From the cell containing the given text, extract its center point as [x, y] coordinate. 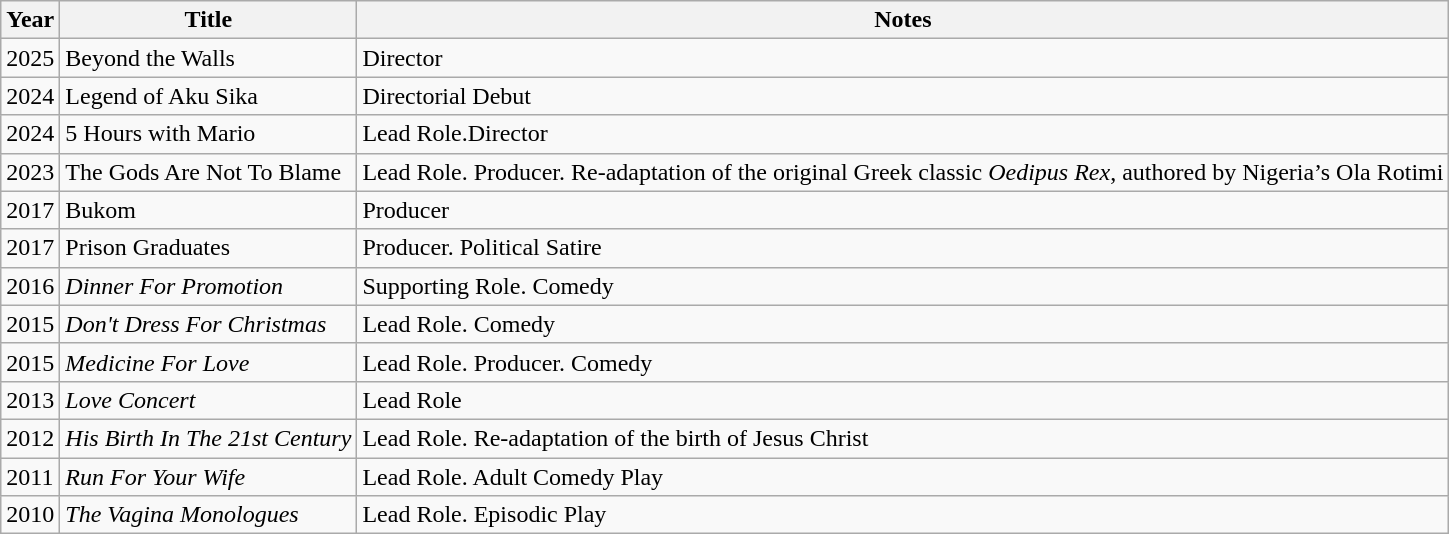
Lead Role. Adult Comedy Play [903, 477]
Love Concert [208, 400]
Producer. Political Satire [903, 248]
Medicine For Love [208, 362]
Producer [903, 210]
The Gods Are Not To Blame [208, 172]
Lead Role. Producer. Re-adaptation of the original Greek classic Oedipus Rex, authored by Nigeria’s Ola Rotimi [903, 172]
Director [903, 58]
Lead Role. Comedy [903, 324]
Bukom [208, 210]
2016 [30, 286]
Dinner For Promotion [208, 286]
His Birth In The 21st Century [208, 438]
5 Hours with Mario [208, 134]
Notes [903, 20]
Lead Role.Director [903, 134]
Directorial Debut [903, 96]
Lead Role. Re-adaptation of the birth of Jesus Christ [903, 438]
2025 [30, 58]
Prison Graduates [208, 248]
2023 [30, 172]
Lead Role. Episodic Play [903, 515]
Supporting Role. Comedy [903, 286]
2011 [30, 477]
Title [208, 20]
2013 [30, 400]
Don't Dress For Christmas [208, 324]
Legend of Aku Sika [208, 96]
2010 [30, 515]
Year [30, 20]
Beyond the Walls [208, 58]
Lead Role. Producer. Comedy [903, 362]
The Vagina Monologues [208, 515]
Lead Role [903, 400]
Run For Your Wife [208, 477]
2012 [30, 438]
